Search for the cell housing the specified text and yield its [X, Y] center coordinate. 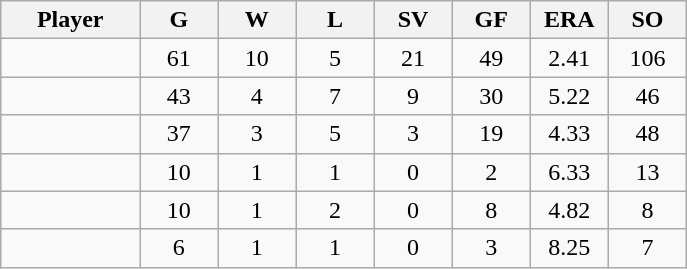
9 [413, 96]
6 [179, 248]
L [335, 20]
19 [491, 134]
SO [647, 20]
4 [257, 96]
13 [647, 172]
106 [647, 58]
ERA [569, 20]
43 [179, 96]
Player [70, 20]
48 [647, 134]
46 [647, 96]
8.25 [569, 248]
49 [491, 58]
5.22 [569, 96]
30 [491, 96]
G [179, 20]
6.33 [569, 172]
37 [179, 134]
4.33 [569, 134]
W [257, 20]
2.41 [569, 58]
GF [491, 20]
4.82 [569, 210]
21 [413, 58]
SV [413, 20]
61 [179, 58]
